From the cell containing the given text, extract its center point as [x, y] coordinate. 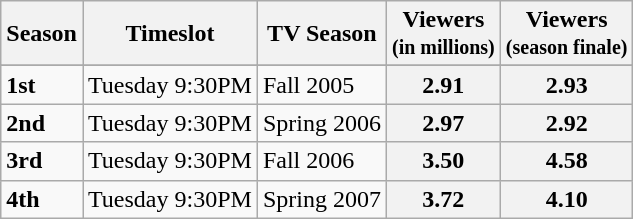
3.72 [443, 199]
2nd [42, 123]
3.50 [443, 161]
TV Season [322, 34]
Viewers(season finale) [566, 34]
Fall 2005 [322, 85]
Fall 2006 [322, 161]
2.91 [443, 85]
Spring 2006 [322, 123]
Season [42, 34]
2.97 [443, 123]
Viewers(in millions) [443, 34]
4.10 [566, 199]
Timeslot [170, 34]
2.92 [566, 123]
Spring 2007 [322, 199]
1st [42, 85]
3rd [42, 161]
4th [42, 199]
4.58 [566, 161]
2.93 [566, 85]
